Detect which cell encompasses the target text, then output its (X, Y) center coordinate. 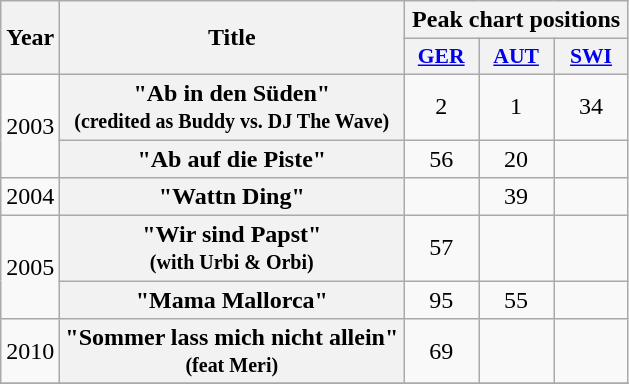
"Sommer lass mich nicht allein" (feat Meri) (232, 352)
2010 (30, 352)
34 (592, 106)
GER (442, 57)
2004 (30, 197)
Year (30, 38)
SWI (592, 57)
"Wattn Ding" (232, 197)
57 (442, 248)
2005 (30, 268)
"Ab auf die Piste" (232, 159)
"Ab in den Süden" (credited as Buddy vs. DJ The Wave) (232, 106)
Title (232, 38)
56 (442, 159)
Peak chart positions (516, 20)
2003 (30, 126)
95 (442, 300)
20 (516, 159)
39 (516, 197)
"Wir sind Papst" (with Urbi & Orbi) (232, 248)
AUT (516, 57)
2 (442, 106)
55 (516, 300)
69 (442, 352)
"Mama Mallorca" (232, 300)
1 (516, 106)
